For the text-containing cell, return its midpoint in (X, Y) coordinate format. 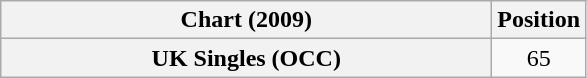
65 (539, 58)
UK Singles (OCC) (246, 58)
Chart (2009) (246, 20)
Position (539, 20)
